Locate the cell with the specified text and output its [x, y] center coordinate. 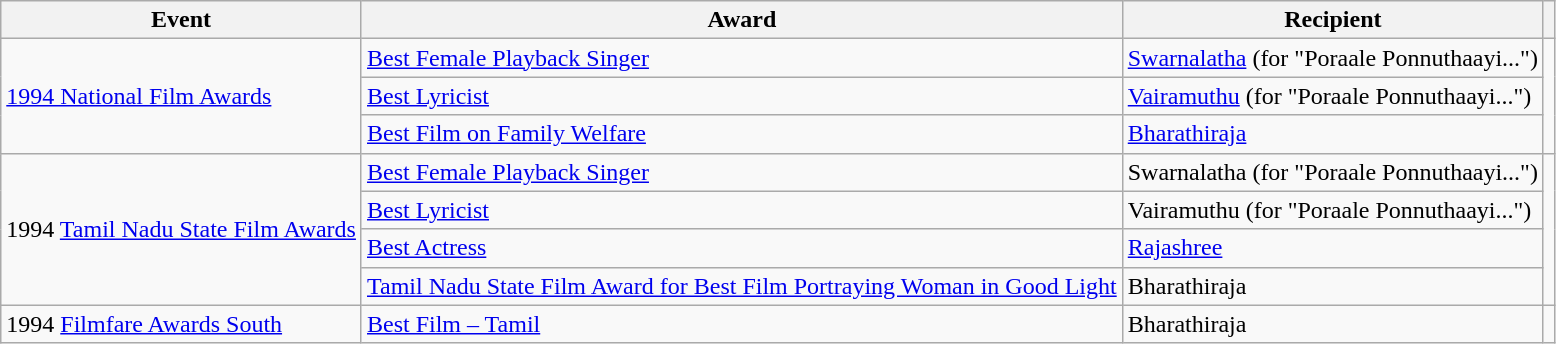
1994 Filmfare Awards South [182, 324]
Rajashree [1332, 248]
Best Film – Tamil [742, 324]
Best Film on Family Welfare [742, 134]
Award [742, 20]
Recipient [1332, 20]
Tamil Nadu State Film Award for Best Film Portraying Woman in Good Light [742, 286]
Event [182, 20]
Best Actress [742, 248]
1994 National Film Awards [182, 96]
1994 Tamil Nadu State Film Awards [182, 229]
